Detect which cell encompasses the target text, then output its (x, y) center coordinate. 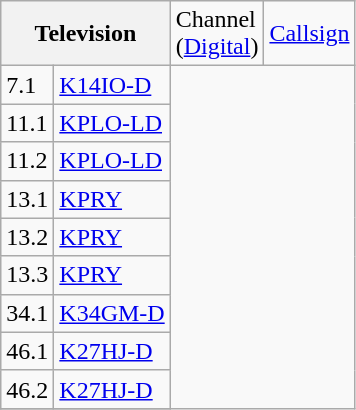
13.1 (28, 199)
K14IO-D (112, 85)
46.2 (28, 389)
34.1 (28, 313)
K34GM-D (112, 313)
Callsign (310, 34)
Channel(Digital) (217, 34)
46.1 (28, 351)
11.1 (28, 123)
7.1 (28, 85)
11.2 (28, 161)
13.3 (28, 275)
13.2 (28, 237)
Television (86, 34)
